Identify which cell holds the provided text, then report its [X, Y] central coordinate. 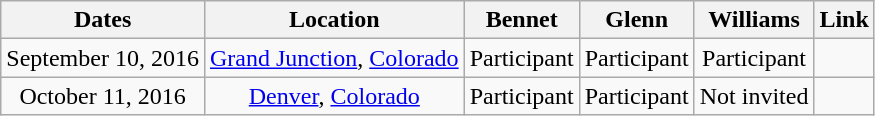
Bennet [522, 20]
October 11, 2016 [103, 96]
Glenn [636, 20]
Denver, Colorado [334, 96]
Link [844, 20]
Williams [754, 20]
September 10, 2016 [103, 58]
Dates [103, 20]
Not invited [754, 96]
Grand Junction, Colorado [334, 58]
Location [334, 20]
